Return the [X, Y] coordinate for the center point of the cell that contains the specified text.  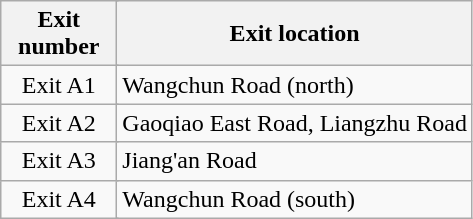
Wangchun Road (north) [295, 85]
Wangchun Road (south) [295, 199]
Jiang'an Road [295, 161]
Exit A2 [59, 123]
Exit number [59, 34]
Exit location [295, 34]
Exit A4 [59, 199]
Exit A1 [59, 85]
Exit A3 [59, 161]
Gaoqiao East Road, Liangzhu Road [295, 123]
